From the cell containing the given text, extract its center point as [X, Y] coordinate. 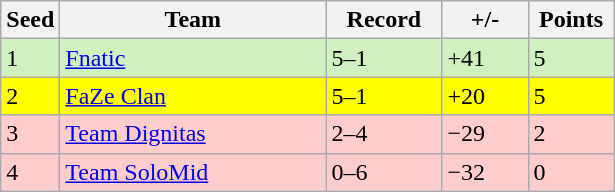
+20 [485, 96]
Team SoloMid [193, 172]
1 [30, 58]
2–4 [384, 134]
Team [193, 20]
4 [30, 172]
FaZe Clan [193, 96]
Record [384, 20]
Fnatic [193, 58]
Points [571, 20]
Seed [30, 20]
0 [571, 172]
+41 [485, 58]
+/- [485, 20]
−32 [485, 172]
3 [30, 134]
0–6 [384, 172]
−29 [485, 134]
Team Dignitas [193, 134]
